Find where the given text appears and provide that cell's center as (X, Y) coordinate. 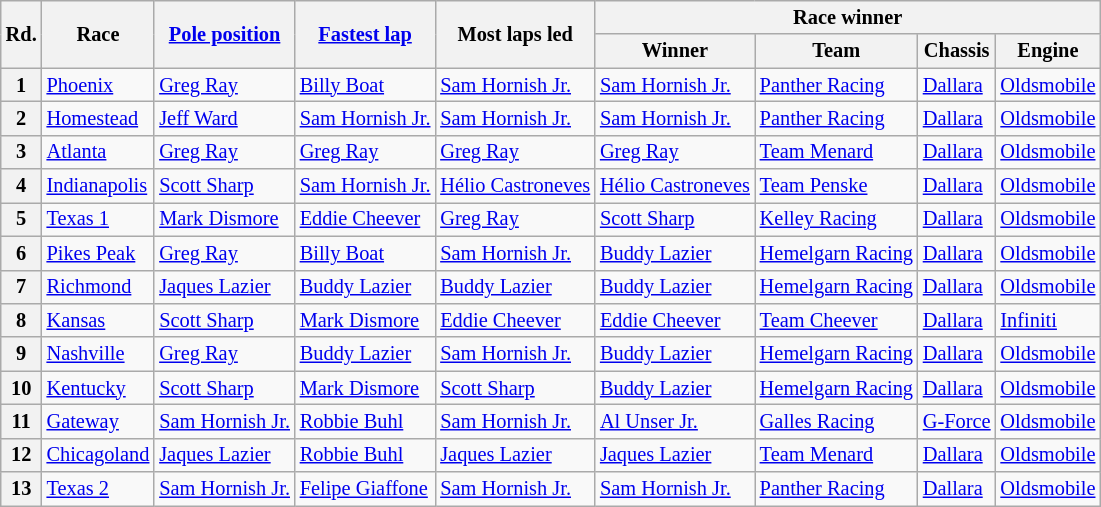
Jeff Ward (224, 118)
Kelley Racing (836, 219)
8 (22, 320)
Rd. (22, 34)
Chicagoland (98, 455)
9 (22, 354)
10 (22, 388)
Chassis (957, 51)
Race (98, 34)
11 (22, 421)
13 (22, 489)
12 (22, 455)
Team (836, 51)
Gateway (98, 421)
Felipe Giaffone (366, 489)
Most laps led (515, 34)
Race winner (848, 17)
Indianapolis (98, 186)
Kentucky (98, 388)
Fastest lap (366, 34)
G-Force (957, 421)
Al Unser Jr. (675, 421)
Engine (1048, 51)
Richmond (98, 287)
Texas 1 (98, 219)
5 (22, 219)
1 (22, 85)
4 (22, 186)
7 (22, 287)
Pole position (224, 34)
Atlanta (98, 152)
Texas 2 (98, 489)
Infiniti (1048, 320)
Kansas (98, 320)
Team Penske (836, 186)
Pikes Peak (98, 253)
6 (22, 253)
Nashville (98, 354)
Galles Racing (836, 421)
Phoenix (98, 85)
2 (22, 118)
Homestead (98, 118)
Winner (675, 51)
3 (22, 152)
Team Cheever (836, 320)
